Output the [X, Y] coordinate of the center of the cell containing the given text.  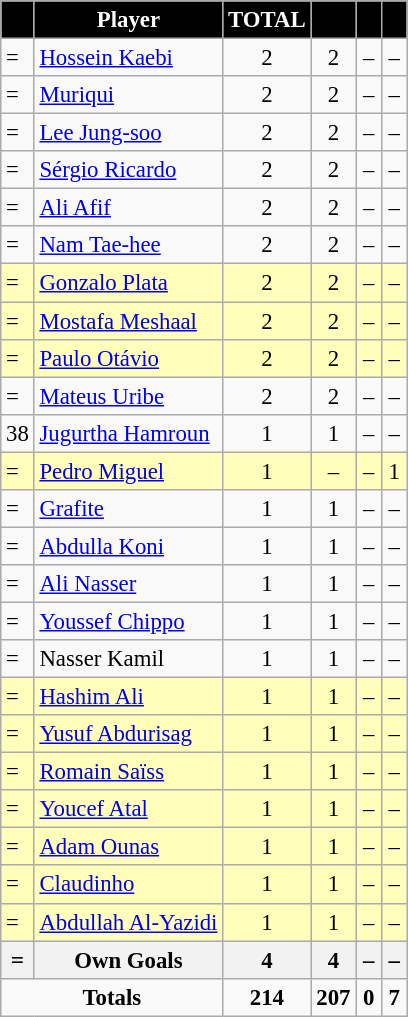
38 [18, 433]
Hashim Ali [128, 697]
Paulo Otávio [128, 358]
Lee Jung-soo [128, 133]
TOTAL [267, 20]
Ali Afif [128, 208]
Ali Nasser [128, 584]
214 [267, 997]
Nam Tae-hee [128, 245]
Mostafa Meshaal [128, 321]
Gonzalo Plata [128, 283]
Player [128, 20]
Totals [112, 997]
Romain Saïss [128, 772]
Nasser Kamil [128, 659]
Abdulla Koni [128, 546]
Mateus Uribe [128, 396]
0 [369, 997]
Grafite [128, 509]
Adam Ounas [128, 847]
7 [394, 997]
Pedro Miguel [128, 471]
Claudinho [128, 885]
Youssef Chippo [128, 621]
Abdullah Al-Yazidi [128, 922]
Own Goals [128, 960]
Muriqui [128, 95]
Yusuf Abdurisag [128, 734]
Hossein Kaebi [128, 58]
Youcef Atal [128, 809]
Jugurtha Hamroun [128, 433]
207 [334, 997]
Sérgio Ricardo [128, 170]
